Capture the cell that displays the provided text and extract its [x, y] central coordinate. 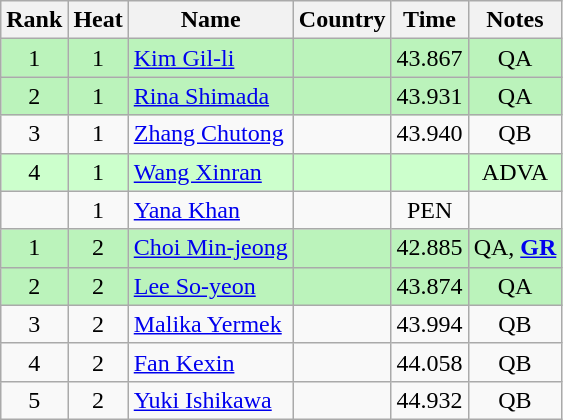
Choi Min-jeong [210, 248]
Rank [34, 20]
5 [34, 400]
Lee So-yeon [210, 286]
QA, GR [515, 248]
44.932 [430, 400]
42.885 [430, 248]
43.940 [430, 134]
Yuki Ishikawa [210, 400]
44.058 [430, 362]
Malika Yermek [210, 324]
Country [342, 20]
PEN [430, 210]
Rina Shimada [210, 96]
Heat [98, 20]
ADVA [515, 172]
Fan Kexin [210, 362]
Wang Xinran [210, 172]
Time [430, 20]
43.994 [430, 324]
43.867 [430, 58]
43.931 [430, 96]
Kim Gil-li [210, 58]
Name [210, 20]
Zhang Chutong [210, 134]
43.874 [430, 286]
Yana Khan [210, 210]
Notes [515, 20]
